Capture the cell that displays the provided text and extract its [x, y] central coordinate. 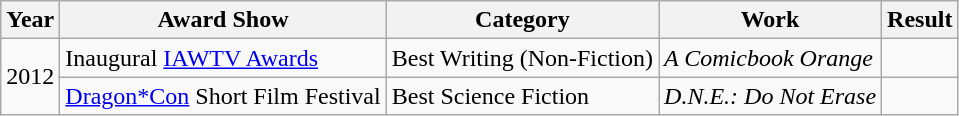
Award Show [223, 20]
2012 [30, 77]
Dragon*Con Short Film Festival [223, 96]
Inaugural IAWTV Awards [223, 58]
Result [920, 20]
Best Science Fiction [522, 96]
D.N.E.: Do Not Erase [770, 96]
Best Writing (Non-Fiction) [522, 58]
Year [30, 20]
Category [522, 20]
Work [770, 20]
A Comicbook Orange [770, 58]
